Pinpoint the cell where the given text exists, returning its (x, y) midpoint coordinate. 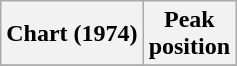
Chart (1974) (72, 34)
Peakposition (189, 34)
